Scan for the cell matching the given text and deliver its (X, Y) coordinate at center. 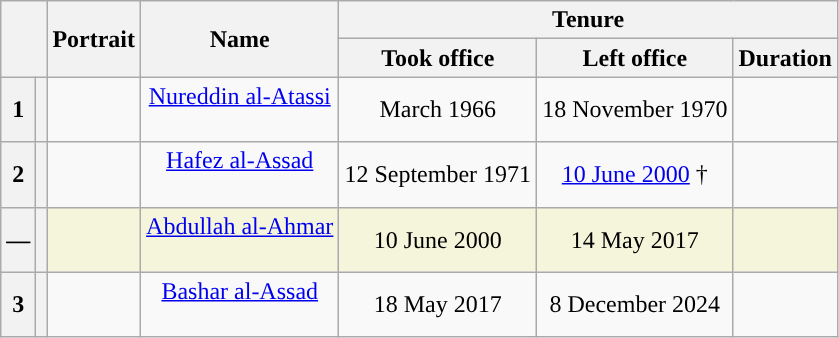
Hafez al-Assad (240, 174)
8 December 2024 (635, 304)
14 May 2017 (635, 240)
10 June 2000 (438, 240)
3 (18, 304)
18 November 1970 (635, 110)
March 1966 (438, 110)
Portrait (94, 39)
12 September 1971 (438, 174)
Took office (438, 58)
— (18, 240)
1 (18, 110)
Abdullah al-Ahmar (240, 240)
18 May 2017 (438, 304)
Duration (785, 58)
Left office (635, 58)
2 (18, 174)
Tenure (588, 20)
Bashar al-Assad (240, 304)
10 June 2000 † (635, 174)
Nureddin al-Atassi (240, 110)
Name (240, 39)
